Capture the cell that displays the provided text and extract its [x, y] central coordinate. 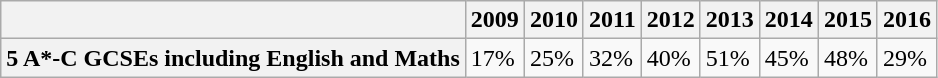
29% [906, 58]
51% [730, 58]
40% [670, 58]
45% [788, 58]
2009 [494, 20]
5 A*-C GCSEs including English and Maths [234, 58]
17% [494, 58]
2010 [554, 20]
2014 [788, 20]
2016 [906, 20]
25% [554, 58]
2013 [730, 20]
48% [848, 58]
2011 [612, 20]
2012 [670, 20]
2015 [848, 20]
32% [612, 58]
